Find where the given text appears and provide that cell's center as [X, Y] coordinate. 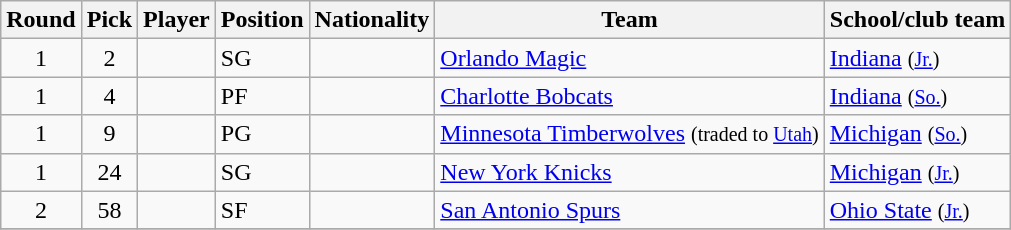
San Antonio Spurs [630, 210]
SF [262, 210]
58 [109, 210]
PF [262, 96]
Player [177, 20]
24 [109, 172]
Round [41, 20]
Charlotte Bobcats [630, 96]
Pick [109, 20]
School/club team [917, 20]
Team [630, 20]
Nationality [372, 20]
PG [262, 134]
Ohio State (Jr.) [917, 210]
Indiana (Jr.) [917, 58]
Minnesota Timberwolves (traded to Utah) [630, 134]
Michigan (So.) [917, 134]
Indiana (So.) [917, 96]
Michigan (Jr.) [917, 172]
New York Knicks [630, 172]
9 [109, 134]
4 [109, 96]
Position [262, 20]
Orlando Magic [630, 58]
